Determine the [x, y] coordinate at the center of the cell enclosing the given text.  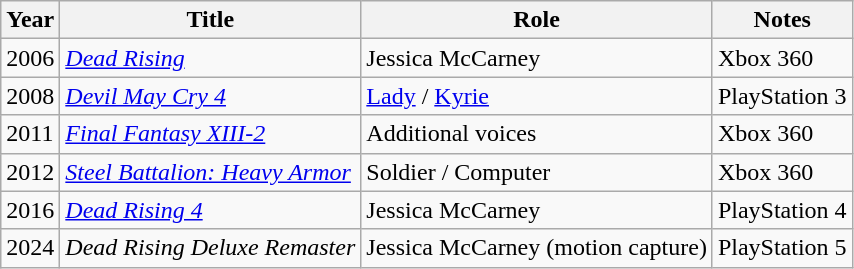
Dead Rising [210, 58]
2012 [30, 172]
Year [30, 20]
Soldier / Computer [537, 172]
2016 [30, 210]
PlayStation 5 [782, 248]
Additional voices [537, 134]
2006 [30, 58]
2011 [30, 134]
Dead Rising 4 [210, 210]
PlayStation 4 [782, 210]
Role [537, 20]
2008 [30, 96]
Steel Battalion: Heavy Armor [210, 172]
Dead Rising Deluxe Remaster [210, 248]
Jessica McCarney (motion capture) [537, 248]
Devil May Cry 4 [210, 96]
Lady / Kyrie [537, 96]
Notes [782, 20]
Title [210, 20]
2024 [30, 248]
PlayStation 3 [782, 96]
Final Fantasy XIII-2 [210, 134]
